Extract the [x, y] coordinate from the center of the cell holding the provided text.  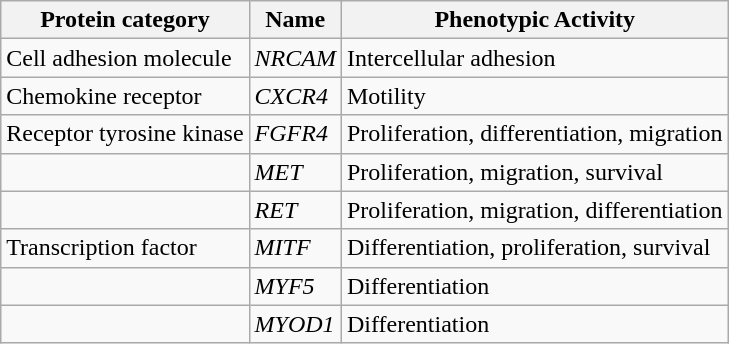
NRCAM [295, 58]
MYOD1 [295, 324]
Proliferation, migration, differentiation [534, 210]
Name [295, 20]
MET [295, 172]
Transcription factor [125, 248]
Intercellular adhesion [534, 58]
Proliferation, differentiation, migration [534, 134]
Differentiation, proliferation, survival [534, 248]
CXCR4 [295, 96]
Receptor tyrosine kinase [125, 134]
Phenotypic Activity [534, 20]
Proliferation, migration, survival [534, 172]
MYF5 [295, 286]
Cell adhesion molecule [125, 58]
Protein category [125, 20]
FGFR4 [295, 134]
Motility [534, 96]
RET [295, 210]
MITF [295, 248]
Chemokine receptor [125, 96]
